Detect which cell encompasses the target text, then output its [X, Y] center coordinate. 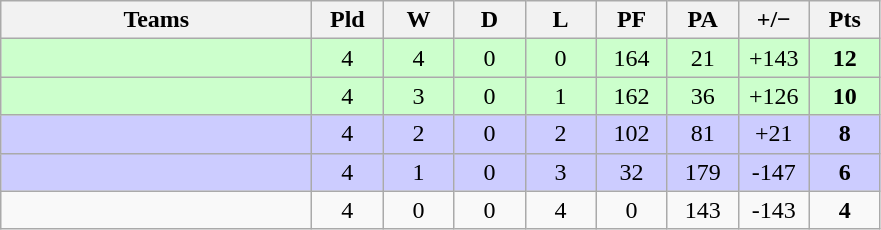
Pld [348, 20]
-143 [774, 210]
36 [702, 96]
PF [632, 20]
179 [702, 172]
+143 [774, 58]
8 [844, 134]
L [560, 20]
+21 [774, 134]
81 [702, 134]
W [418, 20]
10 [844, 96]
102 [632, 134]
164 [632, 58]
+/− [774, 20]
Pts [844, 20]
143 [702, 210]
162 [632, 96]
+126 [774, 96]
Teams [156, 20]
32 [632, 172]
12 [844, 58]
D [490, 20]
21 [702, 58]
-147 [774, 172]
6 [844, 172]
PA [702, 20]
